Detect which cell encompasses the target text, then output its [X, Y] center coordinate. 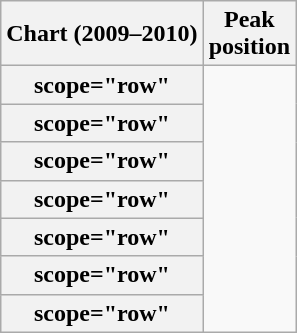
Peakposition [249, 34]
Chart (2009–2010) [102, 34]
